Capture the cell that displays the provided text and extract its (x, y) central coordinate. 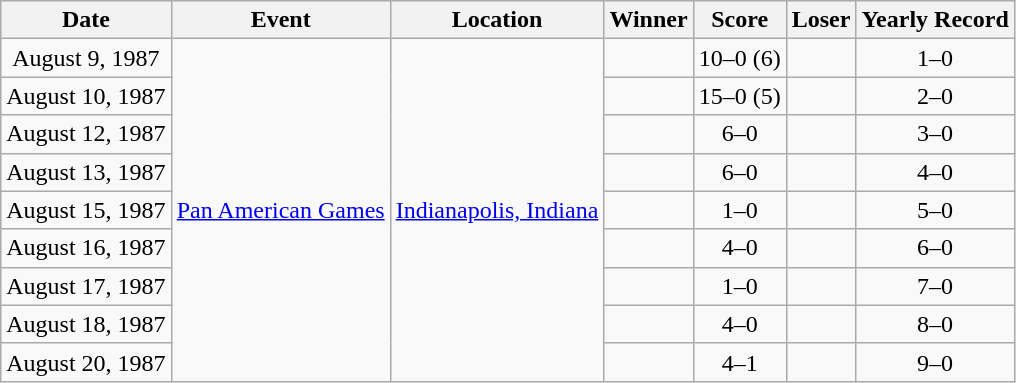
8–0 (935, 324)
Event (280, 20)
August 15, 1987 (86, 210)
August 18, 1987 (86, 324)
10–0 (6) (740, 58)
9–0 (935, 362)
August 20, 1987 (86, 362)
August 13, 1987 (86, 172)
2–0 (935, 96)
August 17, 1987 (86, 286)
5–0 (935, 210)
Loser (821, 20)
August 9, 1987 (86, 58)
Date (86, 20)
August 16, 1987 (86, 248)
Location (497, 20)
August 12, 1987 (86, 134)
August 10, 1987 (86, 96)
4–1 (740, 362)
7–0 (935, 286)
15–0 (5) (740, 96)
Pan American Games (280, 210)
Indianapolis, Indiana (497, 210)
Winner (648, 20)
3–0 (935, 134)
Score (740, 20)
Yearly Record (935, 20)
